Return [X, Y] of the center of cell containing provided text 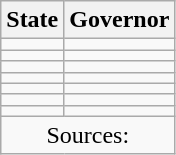
Sources: [88, 135]
State [32, 20]
Governor [120, 20]
